Return [x, y] of the center of cell containing provided text 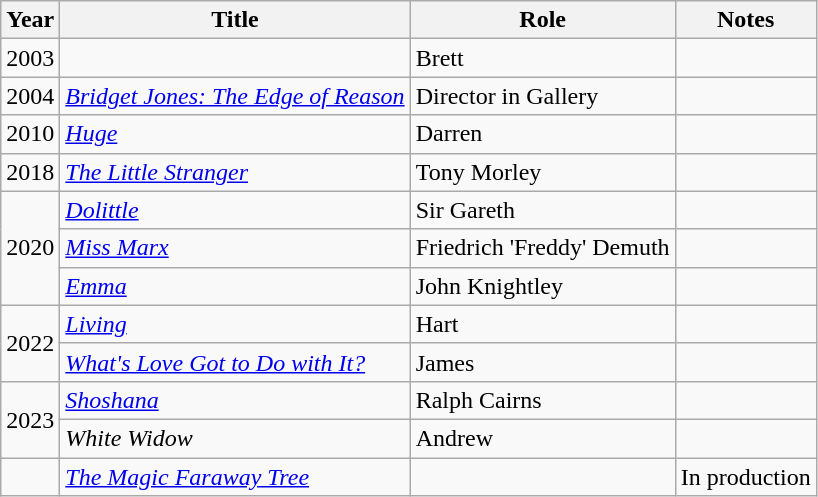
2022 [30, 343]
Miss Marx [235, 248]
Tony Morley [542, 172]
Sir Gareth [542, 210]
Friedrich 'Freddy' Demuth [542, 248]
Ralph Cairns [542, 400]
Living [235, 324]
2020 [30, 248]
What's Love Got to Do with It? [235, 362]
Role [542, 20]
Title [235, 20]
Andrew [542, 438]
John Knightley [542, 286]
Shoshana [235, 400]
White Widow [235, 438]
The Little Stranger [235, 172]
2023 [30, 419]
2010 [30, 134]
2018 [30, 172]
Brett [542, 58]
2003 [30, 58]
James [542, 362]
Emma [235, 286]
Notes [746, 20]
2004 [30, 96]
Hart [542, 324]
Dolittle [235, 210]
Darren [542, 134]
Huge [235, 134]
Bridget Jones: The Edge of Reason [235, 96]
The Magic Faraway Tree [235, 477]
Director in Gallery [542, 96]
In production [746, 477]
Year [30, 20]
